Provide the (x, y) coordinate of the cell's center where the given text is located.  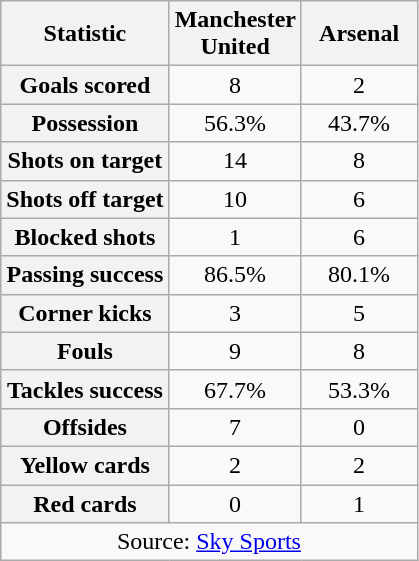
56.3% (235, 123)
14 (235, 161)
Statistic (85, 34)
Shots off target (85, 199)
80.1% (359, 275)
3 (235, 313)
43.7% (359, 123)
Shots on target (85, 161)
Corner kicks (85, 313)
Possession (85, 123)
Passing success (85, 275)
Tackles success (85, 389)
Yellow cards (85, 465)
Manchester United (235, 34)
Source: Sky Sports (209, 542)
9 (235, 351)
86.5% (235, 275)
67.7% (235, 389)
Offsides (85, 427)
10 (235, 199)
Fouls (85, 351)
5 (359, 313)
53.3% (359, 389)
Goals scored (85, 85)
Blocked shots (85, 237)
Arsenal (359, 34)
7 (235, 427)
Red cards (85, 503)
